Identify which cell holds the provided text, then report its [x, y] central coordinate. 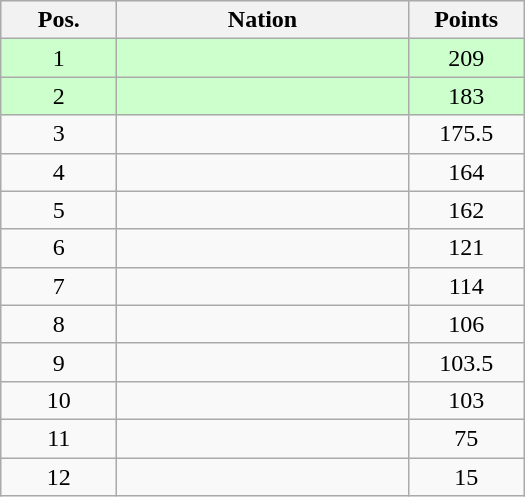
3 [59, 134]
103.5 [466, 362]
183 [466, 96]
Pos. [59, 20]
Nation [262, 20]
75 [466, 438]
114 [466, 286]
106 [466, 324]
162 [466, 210]
4 [59, 172]
8 [59, 324]
103 [466, 400]
121 [466, 248]
6 [59, 248]
7 [59, 286]
5 [59, 210]
175.5 [466, 134]
12 [59, 477]
11 [59, 438]
Points [466, 20]
10 [59, 400]
9 [59, 362]
209 [466, 58]
15 [466, 477]
1 [59, 58]
2 [59, 96]
164 [466, 172]
